Search for the cell housing the specified text and yield its [X, Y] center coordinate. 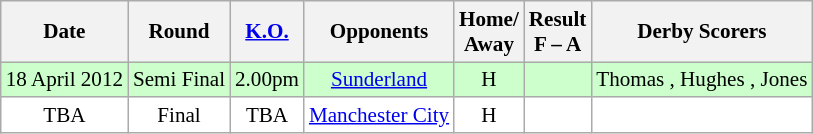
Thomas , Hughes , Jones [702, 80]
2.00pm [267, 80]
Sunderland [379, 80]
Manchester City [379, 114]
Home/Away [489, 32]
Round [179, 32]
Date [64, 32]
Semi Final [179, 80]
Derby Scorers [702, 32]
Final [179, 114]
Opponents [379, 32]
K.O. [267, 32]
ResultF – A [558, 32]
18 April 2012 [64, 80]
